Search for the cell housing the specified text and yield its (X, Y) center coordinate. 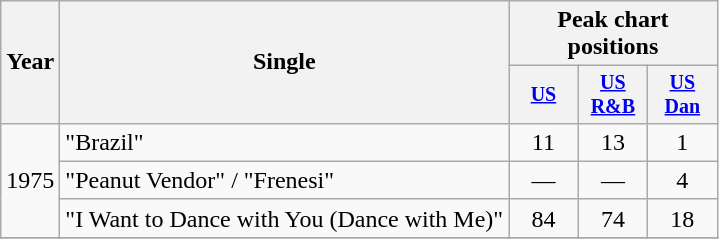
USR&B (612, 94)
Year (30, 62)
"I Want to Dance with You (Dance with Me)" (284, 218)
USDan (682, 94)
"Brazil" (284, 142)
US (544, 94)
84 (544, 218)
4 (682, 180)
18 (682, 218)
Single (284, 62)
Peak chart positions (613, 34)
1 (682, 142)
"Peanut Vendor" / "Frenesi" (284, 180)
11 (544, 142)
74 (612, 218)
13 (612, 142)
1975 (30, 180)
